Detect which cell encompasses the target text, then output its [x, y] center coordinate. 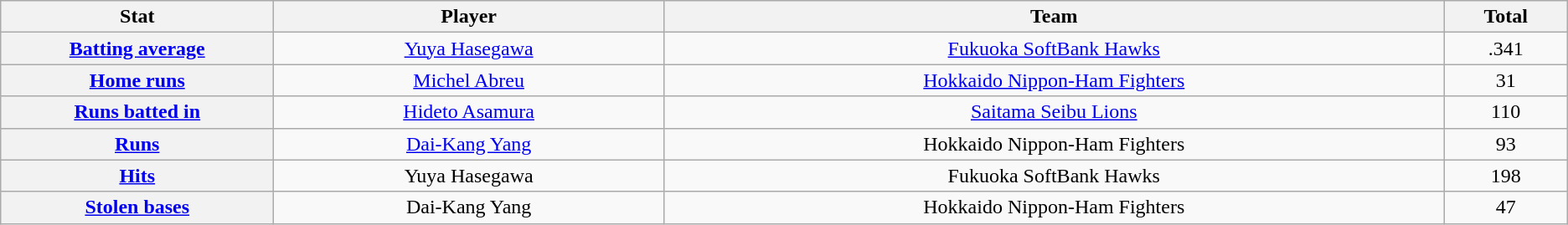
Runs batted in [137, 112]
93 [1506, 144]
Home runs [137, 80]
Hideto Asamura [469, 112]
110 [1506, 112]
Stolen bases [137, 207]
198 [1506, 176]
.341 [1506, 49]
31 [1506, 80]
Total [1506, 17]
Stat [137, 17]
Runs [137, 144]
Saitama Seibu Lions [1055, 112]
Player [469, 17]
Batting average [137, 49]
Michel Abreu [469, 80]
Team [1055, 17]
Hits [137, 176]
47 [1506, 207]
